Provide the (x, y) coordinate of the cell's center where the given text is located.  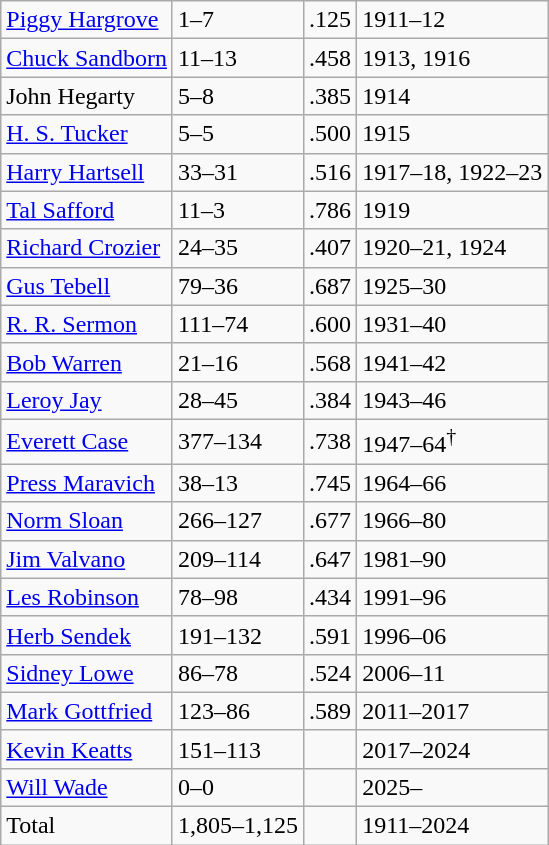
1919 (452, 210)
Leroy Jay (87, 400)
.745 (330, 483)
2025– (452, 787)
Bob Warren (87, 362)
2011–2017 (452, 711)
1917–18, 1922–23 (452, 172)
1943–46 (452, 400)
.384 (330, 400)
Mark Gottfried (87, 711)
.786 (330, 210)
1947–64† (452, 442)
5–5 (238, 134)
John Hegarty (87, 96)
0–0 (238, 787)
Will Wade (87, 787)
209–114 (238, 559)
.407 (330, 248)
Kevin Keatts (87, 749)
.385 (330, 96)
2006–11 (452, 673)
.677 (330, 521)
Richard Crozier (87, 248)
Tal Safford (87, 210)
1914 (452, 96)
1966–80 (452, 521)
1991–96 (452, 597)
1–7 (238, 20)
1915 (452, 134)
2017–2024 (452, 749)
H. S. Tucker (87, 134)
24–35 (238, 248)
1981–90 (452, 559)
1911–2024 (452, 826)
Harry Hartsell (87, 172)
1911–12 (452, 20)
21–16 (238, 362)
.738 (330, 442)
.524 (330, 673)
Piggy Hargrove (87, 20)
1964–66 (452, 483)
Les Robinson (87, 597)
1931–40 (452, 324)
79–36 (238, 286)
Sidney Lowe (87, 673)
.434 (330, 597)
.125 (330, 20)
.591 (330, 635)
191–132 (238, 635)
11–13 (238, 58)
1996–06 (452, 635)
.687 (330, 286)
11–3 (238, 210)
123–86 (238, 711)
Norm Sloan (87, 521)
38–13 (238, 483)
Gus Tebell (87, 286)
Chuck Sandborn (87, 58)
Total (87, 826)
1920–21, 1924 (452, 248)
5–8 (238, 96)
86–78 (238, 673)
266–127 (238, 521)
151–113 (238, 749)
.589 (330, 711)
1,805–1,125 (238, 826)
78–98 (238, 597)
1925–30 (452, 286)
.500 (330, 134)
.647 (330, 559)
377–134 (238, 442)
111–74 (238, 324)
Herb Sendek (87, 635)
.600 (330, 324)
Jim Valvano (87, 559)
33–31 (238, 172)
28–45 (238, 400)
Everett Case (87, 442)
Press Maravich (87, 483)
.568 (330, 362)
.458 (330, 58)
1941–42 (452, 362)
.516 (330, 172)
R. R. Sermon (87, 324)
1913, 1916 (452, 58)
